Search for the cell housing the specified text and yield its [X, Y] center coordinate. 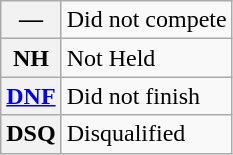
NH [31, 58]
Disqualified [146, 134]
DNF [31, 96]
Did not compete [146, 20]
DSQ [31, 134]
— [31, 20]
Did not finish [146, 96]
Not Held [146, 58]
